Identify which cell holds the provided text, then report its (x, y) central coordinate. 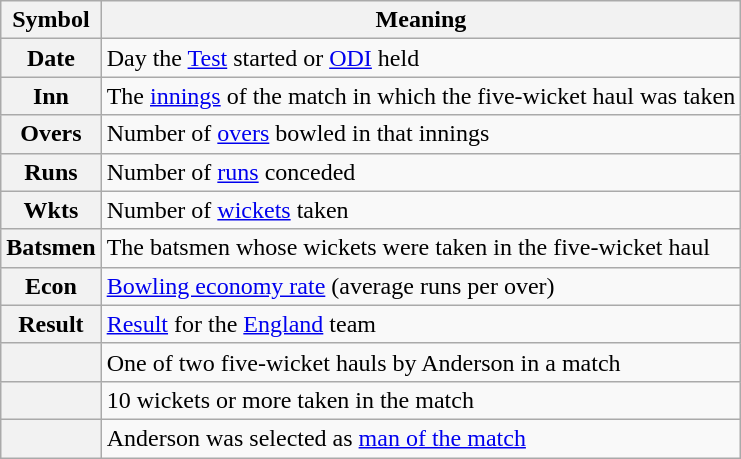
Bowling economy rate (average runs per over) (421, 286)
Symbol (51, 20)
Result (51, 324)
Result for the England team (421, 324)
Day the Test started or ODI held (421, 58)
Number of overs bowled in that innings (421, 134)
Anderson was selected as man of the match (421, 438)
10 wickets or more taken in the match (421, 400)
Inn (51, 96)
Econ (51, 286)
Number of wickets taken (421, 210)
The batsmen whose wickets were taken in the five-wicket haul (421, 248)
The innings of the match in which the five-wicket haul was taken (421, 96)
Number of runs conceded (421, 172)
One of two five-wicket hauls by Anderson in a match (421, 362)
Date (51, 58)
Meaning (421, 20)
Runs (51, 172)
Wkts (51, 210)
Batsmen (51, 248)
Overs (51, 134)
